Scan for the cell matching the given text and deliver its [x, y] coordinate at center. 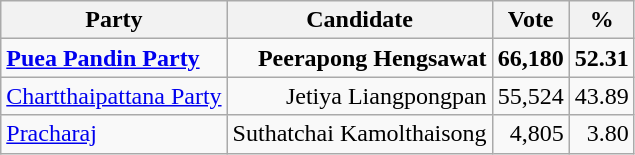
Vote [530, 20]
4,805 [530, 134]
52.31 [602, 58]
3.80 [602, 134]
% [602, 20]
55,524 [530, 96]
Pracharaj [114, 134]
Candidate [360, 20]
Jetiya Liangpongpan [360, 96]
Party [114, 20]
66,180 [530, 58]
Chartthaipattana Party [114, 96]
43.89 [602, 96]
Suthatchai Kamolthaisong [360, 134]
Peerapong Hengsawat [360, 58]
Puea Pandin Party [114, 58]
